Identify which cell holds the provided text, then report its (x, y) central coordinate. 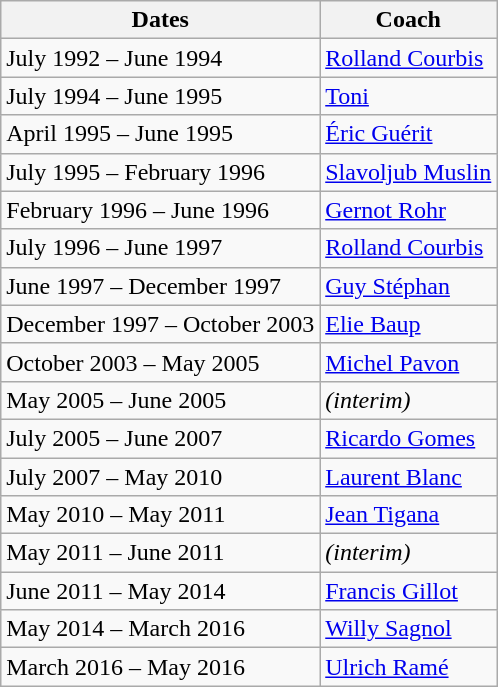
Laurent Blanc (408, 477)
Michel Pavon (408, 362)
May 2010 – May 2011 (160, 515)
July 1995 – February 1996 (160, 172)
Ulrich Ramé (408, 667)
Slavoljub Muslin (408, 172)
July 1996 – June 1997 (160, 248)
July 1994 – June 1995 (160, 96)
Dates (160, 20)
June 2011 – May 2014 (160, 591)
July 2005 – June 2007 (160, 438)
February 1996 – June 1996 (160, 210)
Guy Stéphan (408, 286)
April 1995 – June 1995 (160, 134)
Éric Guérit (408, 134)
May 2014 – March 2016 (160, 629)
Jean Tigana (408, 515)
July 1992 – June 1994 (160, 58)
May 2005 – June 2005 (160, 400)
Toni (408, 96)
Gernot Rohr (408, 210)
October 2003 – May 2005 (160, 362)
Coach (408, 20)
June 1997 – December 1997 (160, 286)
July 2007 – May 2010 (160, 477)
May 2011 – June 2011 (160, 553)
Willy Sagnol (408, 629)
Francis Gillot (408, 591)
March 2016 – May 2016 (160, 667)
December 1997 – October 2003 (160, 324)
Ricardo Gomes (408, 438)
Elie Baup (408, 324)
